Search for the cell housing the specified text and yield its (X, Y) center coordinate. 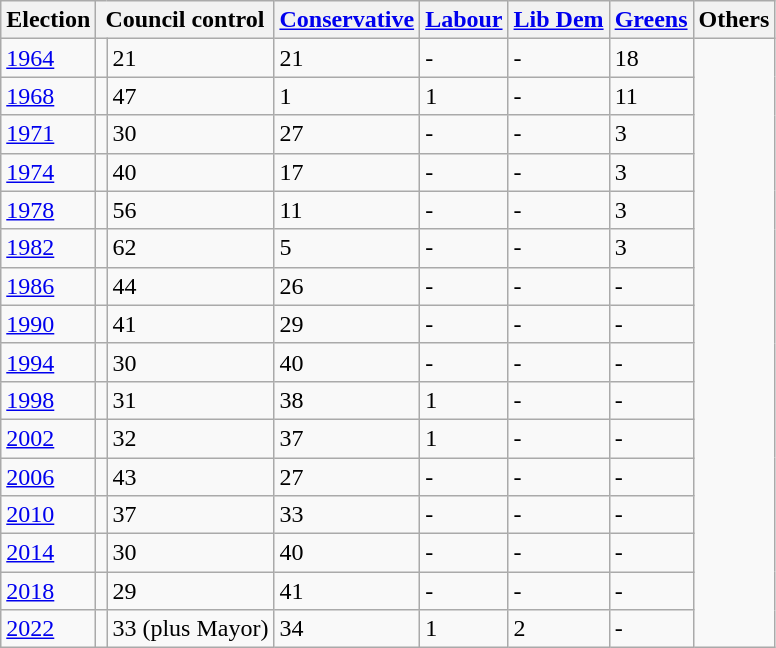
Lib Dem (558, 20)
5 (347, 248)
1964 (48, 58)
2022 (48, 629)
2018 (48, 591)
31 (190, 400)
1986 (48, 286)
26 (347, 286)
43 (190, 477)
33 (plus Mayor) (190, 629)
1971 (48, 134)
47 (190, 96)
Election (48, 20)
2 (558, 629)
Others (734, 20)
56 (190, 210)
1994 (48, 362)
2014 (48, 553)
1998 (48, 400)
Council control (185, 20)
1982 (48, 248)
44 (190, 286)
38 (347, 400)
2010 (48, 515)
Conservative (347, 20)
2006 (48, 477)
1990 (48, 324)
2002 (48, 438)
32 (190, 438)
33 (347, 515)
1968 (48, 96)
Labour (464, 20)
62 (190, 248)
18 (651, 58)
17 (347, 172)
34 (347, 629)
1974 (48, 172)
1978 (48, 210)
Greens (651, 20)
